For the text-containing cell, return its midpoint in (X, Y) coordinate format. 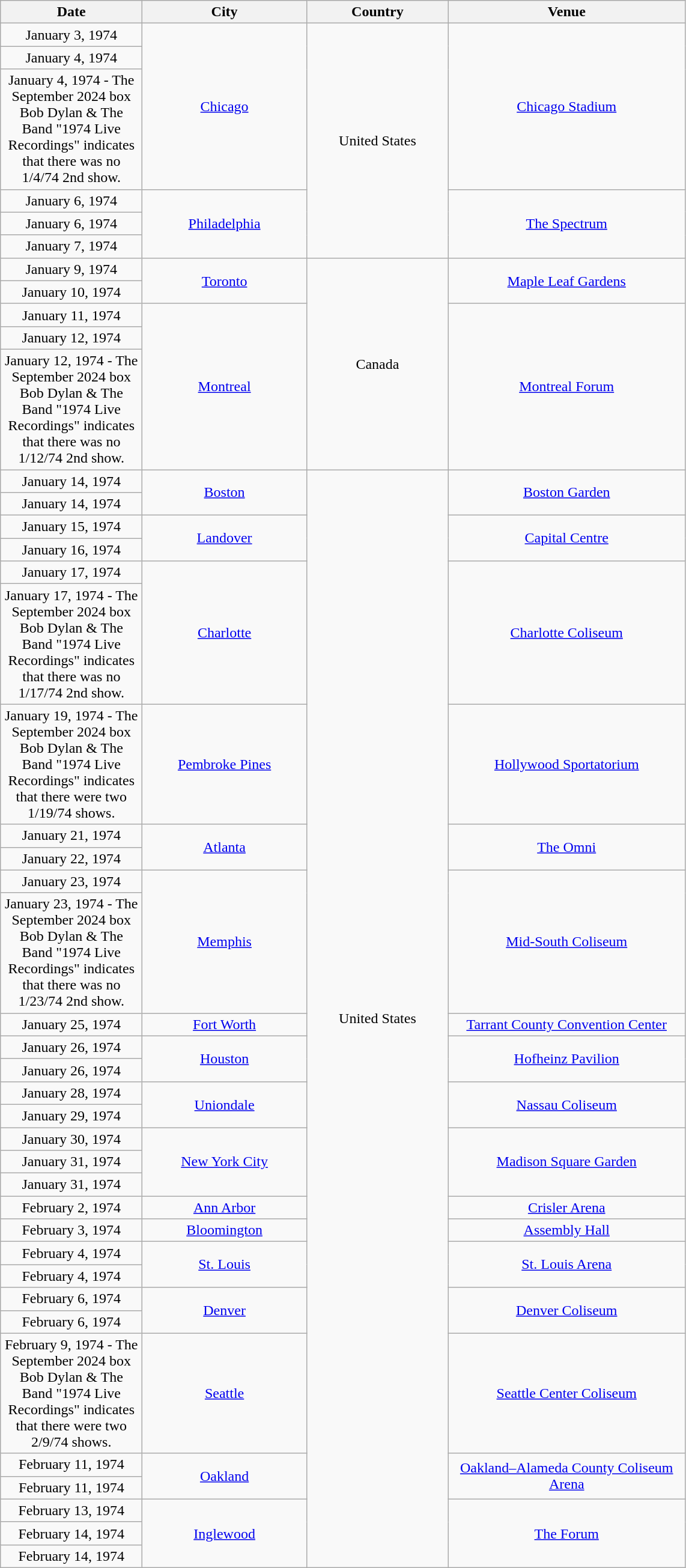
Boston Garden (566, 493)
Fort Worth (225, 1024)
Canada (377, 363)
February 13, 1974 (71, 1510)
January 23, 1974 - The September 2024 box Bob Dylan & The Band "1974 Live Recordings" indicates that there was no 1/23/74 2nd show. (71, 953)
Ann Arbor (225, 1208)
Boston (225, 493)
Atlanta (225, 847)
Oakland (225, 1476)
Montreal (225, 386)
Hollywood Sportatorium (566, 764)
Houston (225, 1059)
Landover (225, 538)
Toronto (225, 281)
January 17, 1974 - The September 2024 box Bob Dylan & The Band "1974 Live Recordings" indicates that there was no 1/17/74 2nd show. (71, 644)
Philadelphia (225, 223)
January 4, 1974 - The September 2024 box Bob Dylan & The Band "1974 Live Recordings" indicates that there was no 1/4/74 2nd show. (71, 129)
January 12, 1974 - The September 2024 box Bob Dylan & The Band "1974 Live Recordings" indicates that there was no 1/12/74 2nd show. (71, 409)
January 7, 1974 (71, 246)
Bloomington (225, 1230)
February 2, 1974 (71, 1208)
January 22, 1974 (71, 858)
The Forum (566, 1533)
Seattle Center Coliseum (566, 1393)
Inglewood (225, 1533)
Crisler Arena (566, 1208)
Tarrant County Convention Center (566, 1024)
January 23, 1974 (71, 881)
January 10, 1974 (71, 292)
Madison Square Garden (566, 1161)
Pembroke Pines (225, 764)
St. Louis (225, 1265)
January 12, 1974 (71, 338)
Country (377, 12)
Nassau Coliseum (566, 1104)
February 9, 1974 - The September 2024 box Bob Dylan & The Band "1974 Live Recordings" indicates that there were two 2/9/74 shows. (71, 1393)
Hofheinz Pavilion (566, 1059)
January 29, 1974 (71, 1116)
Denver (225, 1310)
January 4, 1974 (71, 58)
January 11, 1974 (71, 315)
Capital Centre (566, 538)
Charlotte Coliseum (566, 633)
Uniondale (225, 1104)
Oakland–Alameda County Coliseum Arena (566, 1476)
January 3, 1974 (71, 35)
Mid-South Coliseum (566, 941)
Chicago Stadium (566, 106)
The Spectrum (566, 223)
Montreal Forum (566, 386)
January 16, 1974 (71, 550)
New York City (225, 1161)
Maple Leaf Gardens (566, 281)
January 9, 1974 (71, 269)
January 19, 1974 - The September 2024 box Bob Dylan & The Band "1974 Live Recordings" indicates that there were two 1/19/74 shows. (71, 764)
Assembly Hall (566, 1230)
St. Louis Arena (566, 1265)
Denver Coliseum (566, 1310)
Venue (566, 12)
January 28, 1974 (71, 1093)
Date (71, 12)
The Omni (566, 847)
Chicago (225, 106)
Charlotte (225, 633)
Seattle (225, 1393)
Memphis (225, 941)
City (225, 12)
February 3, 1974 (71, 1230)
January 17, 1974 (71, 573)
January 30, 1974 (71, 1138)
January 25, 1974 (71, 1024)
January 21, 1974 (71, 836)
January 15, 1974 (71, 527)
